Return (x, y) of the center of cell containing provided text 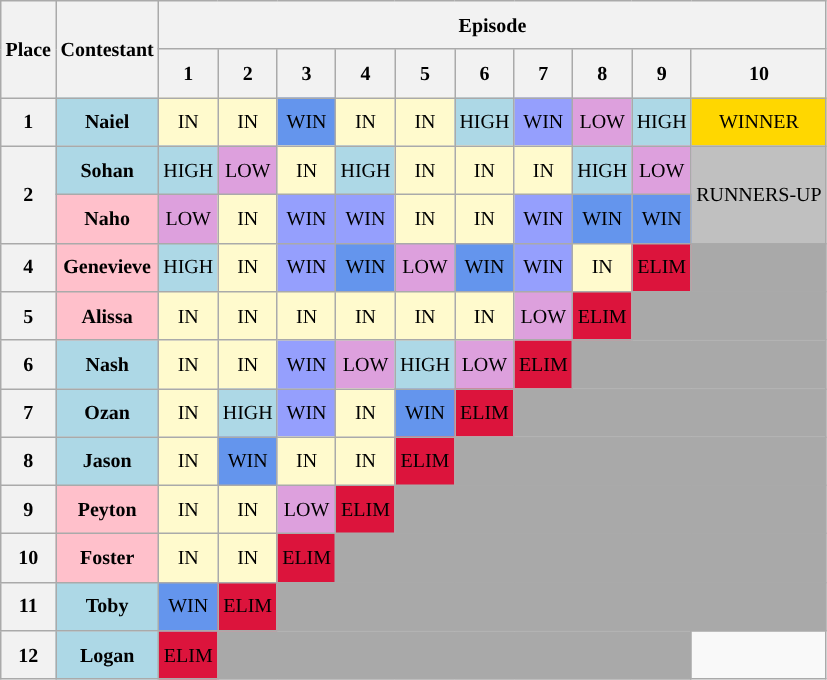
Toby (108, 607)
Naho (108, 219)
Genevieve (108, 267)
Sohan (108, 170)
Episode (493, 25)
Foster (108, 558)
WINNER (758, 122)
3 (306, 74)
Ozan (108, 413)
Contestant (108, 50)
Peyton (108, 510)
Naiel (108, 122)
11 (28, 607)
Nash (108, 364)
Alissa (108, 316)
Jason (108, 461)
Place (28, 50)
RUNNERS-UP (758, 194)
Logan (108, 655)
12 (28, 655)
